Scan for the cell matching the given text and deliver its [X, Y] coordinate at center. 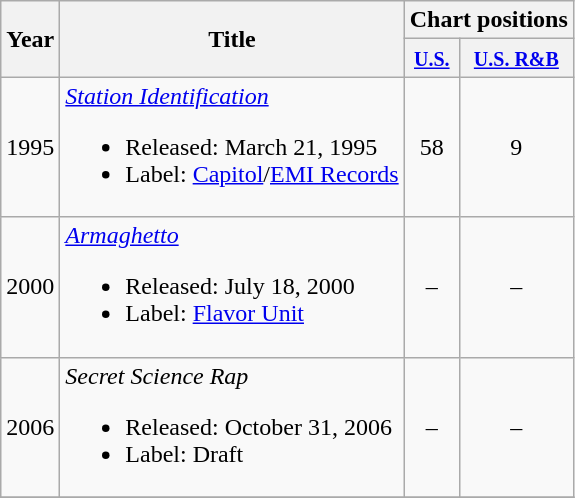
2006 [30, 427]
9 [516, 147]
2000 [30, 287]
1995 [30, 147]
Station IdentificationReleased: March 21, 1995Label: Capitol/EMI Records [232, 147]
58 [432, 147]
ArmaghettoReleased: July 18, 2000Label: Flavor Unit [232, 287]
U.S. [432, 58]
Year [30, 39]
U.S. R&B [516, 58]
Title [232, 39]
Secret Science RapReleased: October 31, 2006Label: Draft [232, 427]
Chart positions [488, 20]
